Determine the (x, y) coordinate at the center of the cell enclosing the given text.  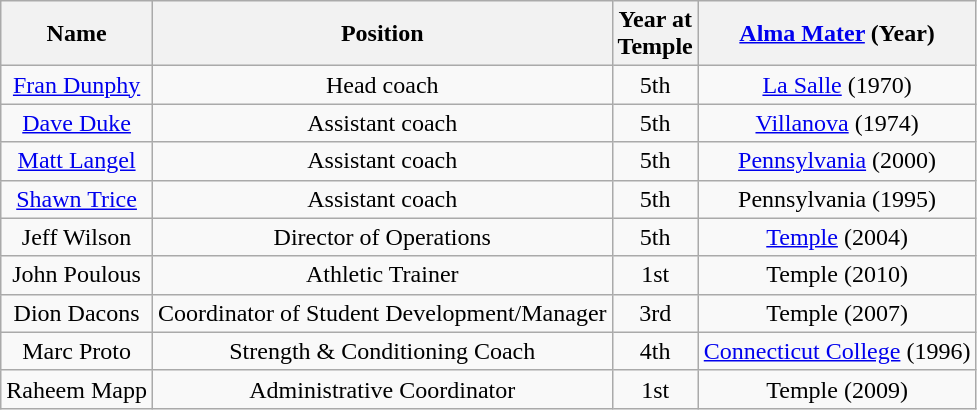
3rd (655, 313)
4th (655, 351)
Shawn Trice (77, 199)
Alma Mater (Year) (837, 34)
Dave Duke (77, 123)
Marc Proto (77, 351)
Raheem Mapp (77, 389)
Coordinator of Student Development/Manager (382, 313)
Strength & Conditioning Coach (382, 351)
Matt Langel (77, 161)
John Poulous (77, 275)
Connecticut College (1996) (837, 351)
Director of Operations (382, 237)
Year at Temple (655, 34)
Administrative Coordinator (382, 389)
Head coach (382, 85)
Temple (2010) (837, 275)
Temple (2009) (837, 389)
Temple (2004) (837, 237)
Jeff Wilson (77, 237)
Temple (2007) (837, 313)
Villanova (1974) (837, 123)
Fran Dunphy (77, 85)
Position (382, 34)
Athletic Trainer (382, 275)
Pennsylvania (2000) (837, 161)
La Salle (1970) (837, 85)
Dion Dacons (77, 313)
Pennsylvania (1995) (837, 199)
Name (77, 34)
